Identify which cell holds the provided text, then report its [x, y] central coordinate. 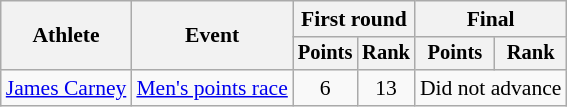
Event [212, 36]
Final [491, 19]
Men's points race [212, 88]
6 [325, 88]
James Carney [66, 88]
First round [354, 19]
Athlete [66, 36]
13 [386, 88]
Did not advance [491, 88]
